Determine the (x, y) coordinate at the center of the cell enclosing the given text.  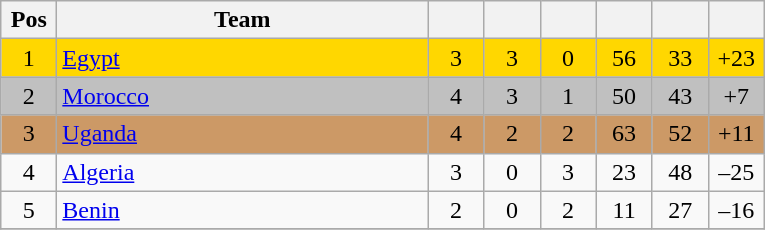
Team (242, 20)
33 (680, 58)
23 (624, 172)
43 (680, 96)
+11 (736, 134)
11 (624, 210)
63 (624, 134)
Morocco (242, 96)
Uganda (242, 134)
Benin (242, 210)
+7 (736, 96)
27 (680, 210)
50 (624, 96)
Egypt (242, 58)
5 (29, 210)
–16 (736, 210)
52 (680, 134)
–25 (736, 172)
48 (680, 172)
+23 (736, 58)
Algeria (242, 172)
56 (624, 58)
Pos (29, 20)
